For the text-containing cell, return its midpoint in [x, y] coordinate format. 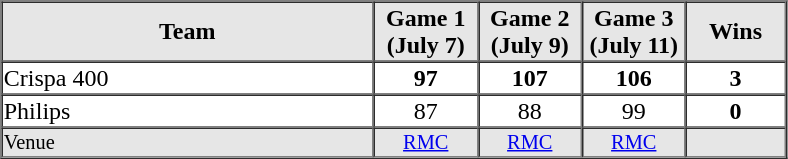
Crispa 400 [188, 78]
Venue [188, 143]
87 [426, 110]
Wins [736, 32]
Game 1 (July 7) [426, 32]
88 [530, 110]
Game 2 (July 9) [530, 32]
Game 3 (July 11) [634, 32]
99 [634, 110]
106 [634, 78]
97 [426, 78]
0 [736, 110]
Team [188, 32]
107 [530, 78]
Philips [188, 110]
3 [736, 78]
